Find where the given text appears and provide that cell's center as (X, Y) coordinate. 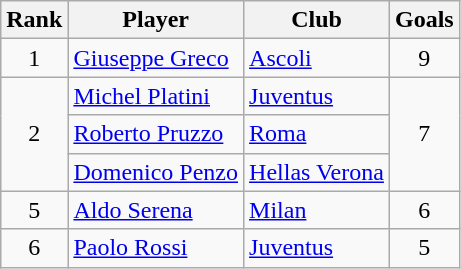
Giuseppe Greco (156, 58)
Club (317, 20)
7 (424, 134)
Paolo Rossi (156, 248)
2 (34, 134)
Hellas Verona (317, 172)
Ascoli (317, 58)
Goals (424, 20)
Aldo Serena (156, 210)
1 (34, 58)
Roberto Pruzzo (156, 134)
Player (156, 20)
Michel Platini (156, 96)
Domenico Penzo (156, 172)
Roma (317, 134)
Milan (317, 210)
9 (424, 58)
Rank (34, 20)
